Locate the cell with the specified text and output its (x, y) center coordinate. 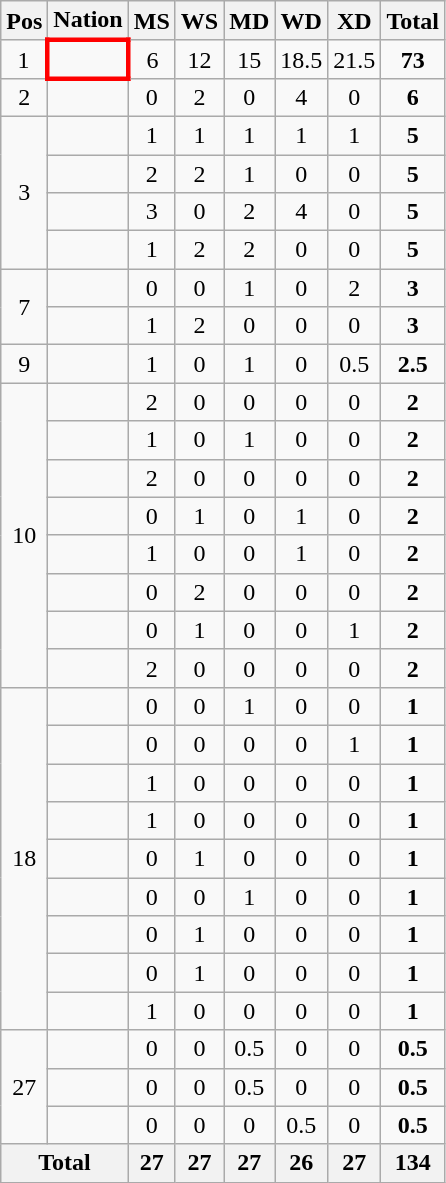
MD (250, 21)
134 (413, 1163)
WD (302, 21)
18.5 (302, 59)
21.5 (354, 59)
2.5 (413, 364)
15 (250, 59)
12 (199, 59)
9 (24, 364)
73 (413, 59)
MS (152, 21)
26 (302, 1163)
Pos (24, 21)
XD (354, 21)
Nation (88, 21)
18 (24, 858)
7 (24, 307)
10 (24, 535)
WS (199, 21)
